Return [x, y] of the center of cell containing provided text 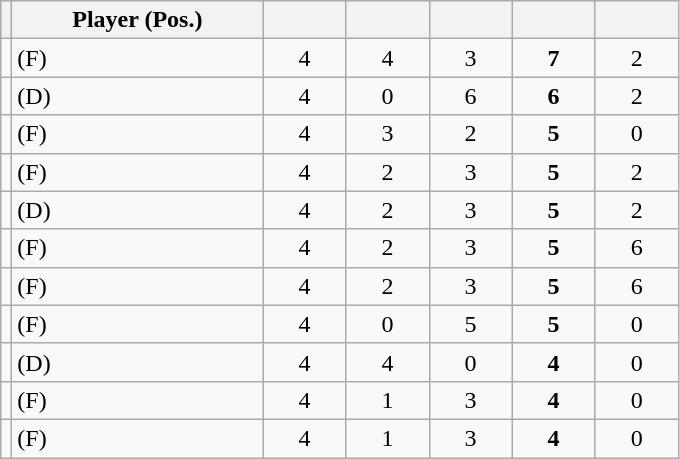
Player (Pos.) [138, 20]
7 [554, 58]
